Extract the [X, Y] coordinate from the center of the cell holding the provided text.  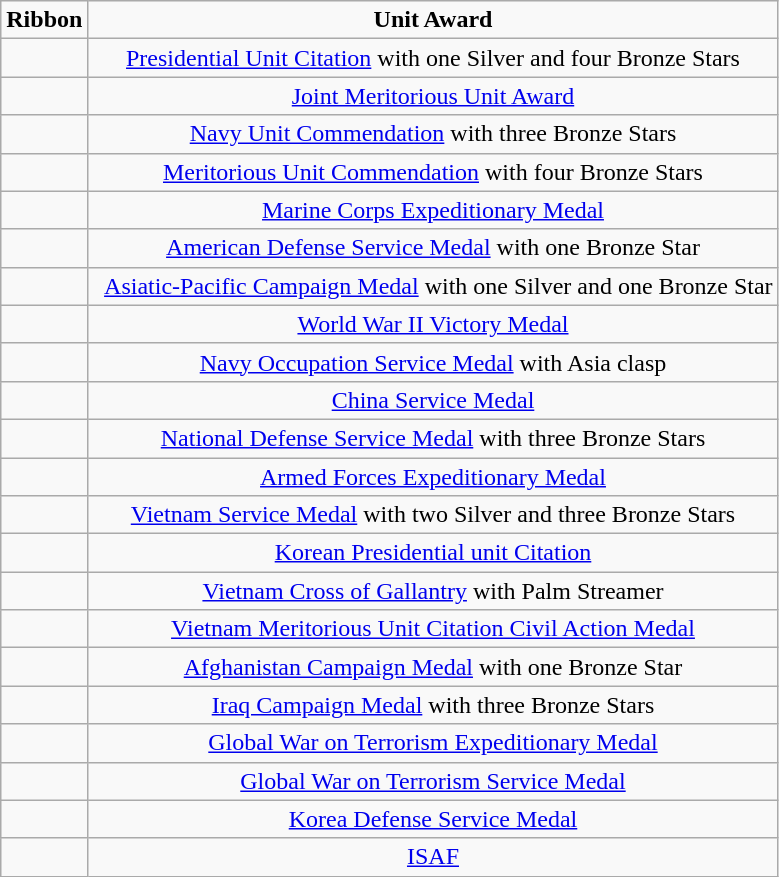
National Defense Service Medal with three Bronze Stars [433, 438]
Unit Award [433, 20]
Armed Forces Expeditionary Medal [433, 477]
Korea Defense Service Medal [433, 819]
Korean Presidential unit Citation [433, 553]
Asiatic-Pacific Campaign Medal with one Silver and one Bronze Star [433, 286]
Meritorious Unit Commendation with four Bronze Stars [433, 172]
Marine Corps Expeditionary Medal [433, 210]
Ribbon [44, 20]
Vietnam Meritorious Unit Citation Civil Action Medal [433, 629]
ISAF [433, 857]
Presidential Unit Citation with one Silver and four Bronze Stars [433, 58]
World War II Victory Medal [433, 324]
Joint Meritorious Unit Award [433, 96]
Vietnam Cross of Gallantry with Palm Streamer [433, 591]
Navy Unit Commendation with three Bronze Stars [433, 134]
American Defense Service Medal with one Bronze Star [433, 248]
Navy Occupation Service Medal with Asia clasp [433, 362]
Vietnam Service Medal with two Silver and three Bronze Stars [433, 515]
Afghanistan Campaign Medal with one Bronze Star [433, 667]
China Service Medal [433, 400]
Global War on Terrorism Service Medal [433, 781]
Iraq Campaign Medal with three Bronze Stars [433, 705]
Global War on Terrorism Expeditionary Medal [433, 743]
